Return [x, y] of the center of cell containing provided text 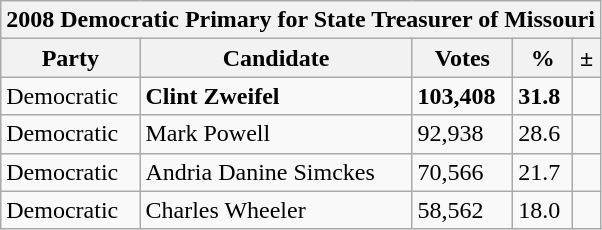
% [543, 58]
Mark Powell [276, 134]
28.6 [543, 134]
21.7 [543, 172]
Clint Zweifel [276, 96]
103,408 [462, 96]
92,938 [462, 134]
Charles Wheeler [276, 210]
70,566 [462, 172]
Candidate [276, 58]
58,562 [462, 210]
31.8 [543, 96]
Party [70, 58]
Andria Danine Simckes [276, 172]
Votes [462, 58]
2008 Democratic Primary for State Treasurer of Missouri [301, 20]
± [586, 58]
18.0 [543, 210]
